Pinpoint the cell where the given text exists, returning its [x, y] midpoint coordinate. 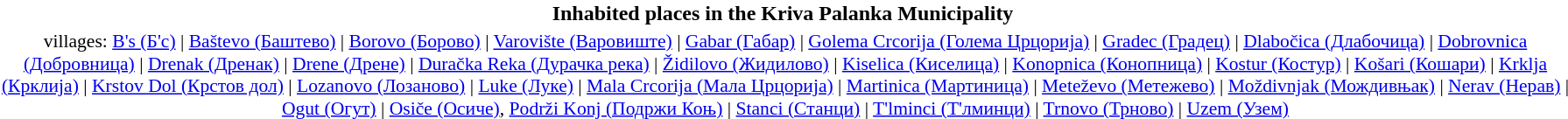
Inhabited places in the Kriva Palanka Municipality [783, 13]
